Provide the [x, y] coordinate of the cell's center where the given text is located.  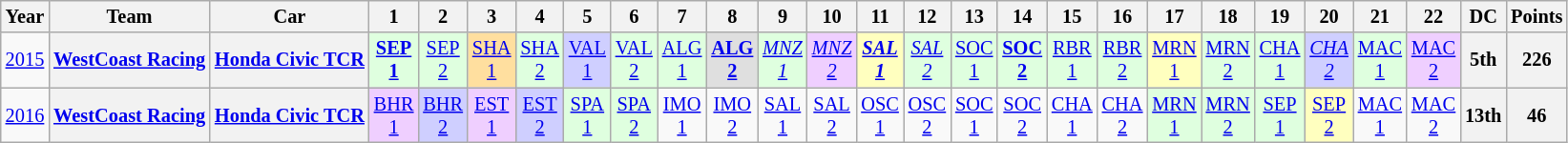
20 [1328, 16]
46 [1537, 115]
SPA2 [634, 115]
RBR2 [1122, 60]
19 [1281, 16]
MNZ2 [832, 60]
15 [1073, 16]
5 [588, 16]
Team [130, 16]
2 [443, 16]
7 [682, 16]
6 [634, 16]
EST1 [491, 115]
2015 [25, 60]
21 [1380, 16]
DC [1483, 16]
MNZ1 [783, 60]
226 [1537, 60]
9 [783, 16]
EST2 [539, 115]
5th [1483, 60]
1 [394, 16]
8 [732, 16]
Car [290, 16]
11 [880, 16]
Points [1537, 16]
VAL2 [634, 60]
14 [1022, 16]
ALG1 [682, 60]
13 [973, 16]
3 [491, 16]
VAL1 [588, 60]
13th [1483, 115]
17 [1174, 16]
OSC2 [928, 115]
12 [928, 16]
RBR1 [1073, 60]
SHA2 [539, 60]
2016 [25, 115]
SHA1 [491, 60]
BHR2 [443, 115]
ALG2 [732, 60]
IMO1 [682, 115]
16 [1122, 16]
22 [1433, 16]
SPA1 [588, 115]
10 [832, 16]
4 [539, 16]
BHR1 [394, 115]
18 [1228, 16]
IMO2 [732, 115]
Year [25, 16]
OSC1 [880, 115]
